Output the (X, Y) coordinate of the center of the cell containing the given text.  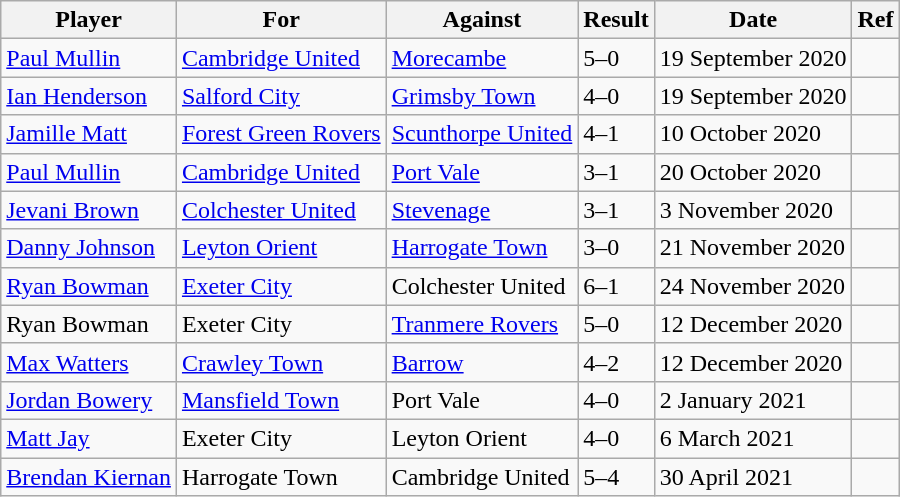
Brendan Kiernan (89, 477)
4–1 (616, 134)
24 November 2020 (753, 286)
6 March 2021 (753, 438)
3 November 2020 (753, 210)
Max Watters (89, 362)
Morecambe (482, 58)
Tranmere Rovers (482, 324)
Result (616, 20)
Forest Green Rovers (281, 134)
5–4 (616, 477)
For (281, 20)
Grimsby Town (482, 96)
Date (753, 20)
Player (89, 20)
30 April 2021 (753, 477)
3–0 (616, 248)
Barrow (482, 362)
10 October 2020 (753, 134)
Crawley Town (281, 362)
6–1 (616, 286)
Jevani Brown (89, 210)
Jordan Bowery (89, 400)
Ian Henderson (89, 96)
Mansfield Town (281, 400)
20 October 2020 (753, 172)
Scunthorpe United (482, 134)
Jamille Matt (89, 134)
Salford City (281, 96)
Ref (876, 20)
4–2 (616, 362)
Stevenage (482, 210)
21 November 2020 (753, 248)
Matt Jay (89, 438)
2 January 2021 (753, 400)
Danny Johnson (89, 248)
Against (482, 20)
